Find where the given text appears and provide that cell's center as (X, Y) coordinate. 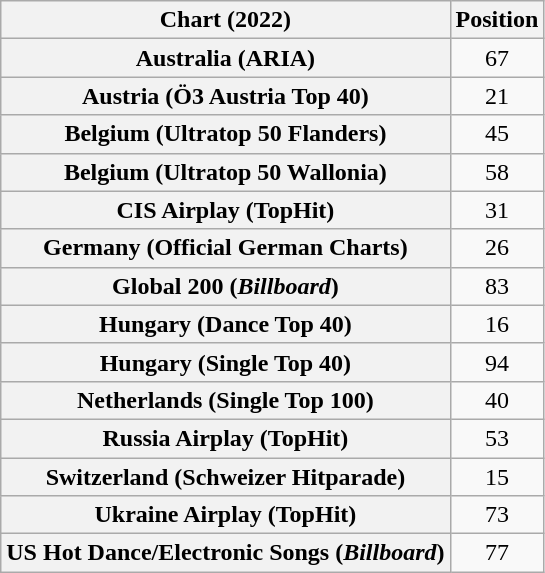
Hungary (Single Top 40) (226, 362)
16 (497, 324)
Chart (2022) (226, 20)
15 (497, 477)
Global 200 (Billboard) (226, 286)
40 (497, 400)
58 (497, 172)
77 (497, 553)
Belgium (Ultratop 50 Wallonia) (226, 172)
Position (497, 20)
45 (497, 134)
Germany (Official German Charts) (226, 248)
Australia (ARIA) (226, 58)
Hungary (Dance Top 40) (226, 324)
Russia Airplay (TopHit) (226, 438)
83 (497, 286)
Netherlands (Single Top 100) (226, 400)
67 (497, 58)
73 (497, 515)
US Hot Dance/Electronic Songs (Billboard) (226, 553)
31 (497, 210)
26 (497, 248)
53 (497, 438)
Belgium (Ultratop 50 Flanders) (226, 134)
Switzerland (Schweizer Hitparade) (226, 477)
Ukraine Airplay (TopHit) (226, 515)
Austria (Ö3 Austria Top 40) (226, 96)
94 (497, 362)
21 (497, 96)
CIS Airplay (TopHit) (226, 210)
